From the cell containing the given text, extract its center point as (x, y) coordinate. 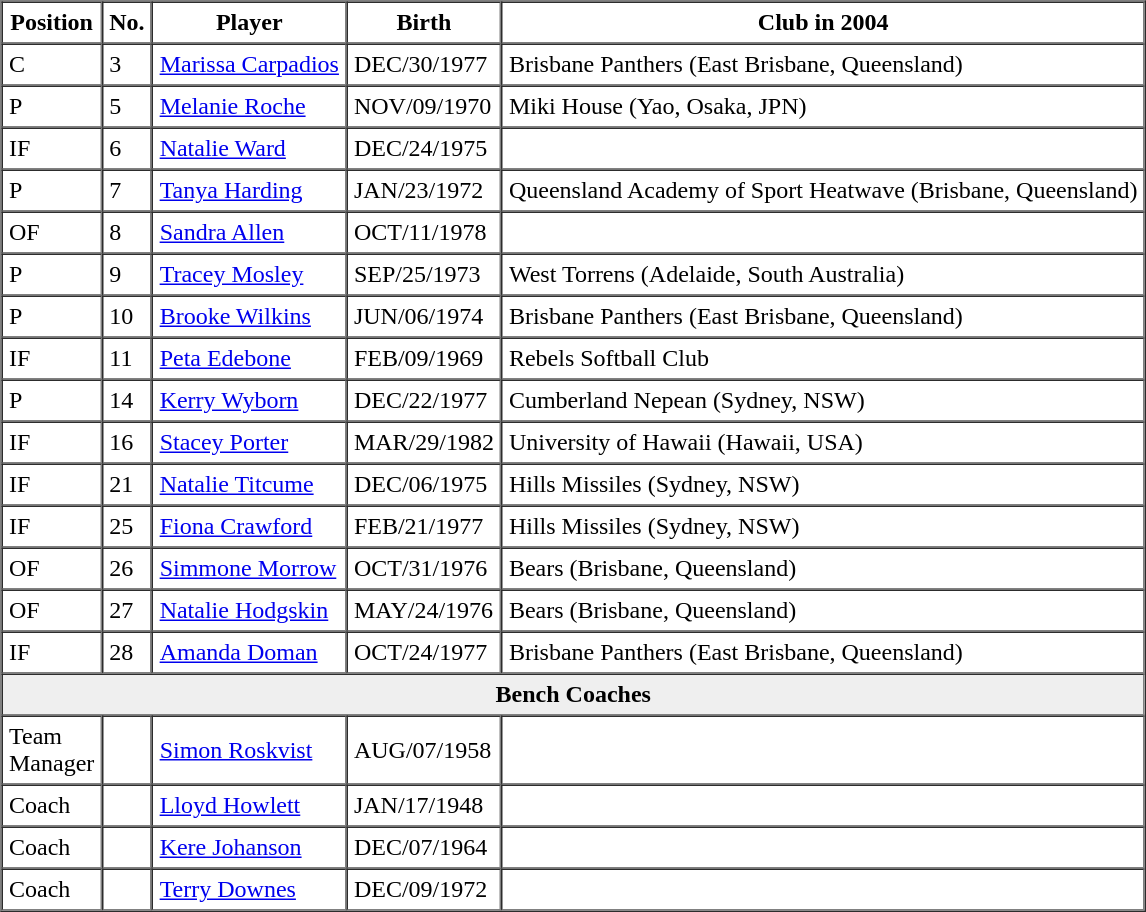
8 (127, 233)
Lloyd Howlett (249, 805)
Peta Edebone (249, 359)
Rebels Softball Club (822, 359)
Birth (424, 23)
Melanie Roche (249, 107)
Simmone Morrow (249, 569)
SEP/25/1973 (424, 275)
Cumberland Nepean (Sydney, NSW) (822, 401)
C (52, 65)
Natalie Ward (249, 149)
Queensland Academy of Sport Heatwave (Brisbane, Queensland) (822, 191)
Kere Johanson (249, 847)
DEC/06/1975 (424, 485)
No. (127, 23)
27 (127, 611)
NOV/09/1970 (424, 107)
Tanya Harding (249, 191)
7 (127, 191)
Amanda Doman (249, 653)
West Torrens (Adelaide, South Australia) (822, 275)
Kerry Wyborn (249, 401)
Terry Downes (249, 889)
21 (127, 485)
Marissa Carpadios (249, 65)
DEC/30/1977 (424, 65)
10 (127, 317)
Club in 2004 (822, 23)
9 (127, 275)
DEC/09/1972 (424, 889)
16 (127, 443)
DEC/07/1964 (424, 847)
Natalie Titcume (249, 485)
Simon Roskvist (249, 750)
Player (249, 23)
14 (127, 401)
FEB/21/1977 (424, 527)
28 (127, 653)
University of Hawaii (Hawaii, USA) (822, 443)
Position (52, 23)
Fiona Crawford (249, 527)
Brooke Wilkins (249, 317)
JAN/23/1972 (424, 191)
JUN/06/1974 (424, 317)
3 (127, 65)
25 (127, 527)
Bench Coaches (574, 695)
DEC/24/1975 (424, 149)
MAR/29/1982 (424, 443)
DEC/22/1977 (424, 401)
OCT/24/1977 (424, 653)
26 (127, 569)
JAN/17/1948 (424, 805)
FEB/09/1969 (424, 359)
Stacey Porter (249, 443)
OCT/31/1976 (424, 569)
Natalie Hodgskin (249, 611)
Team Manager (52, 750)
Tracey Mosley (249, 275)
11 (127, 359)
Sandra Allen (249, 233)
5 (127, 107)
MAY/24/1976 (424, 611)
Miki House (Yao, Osaka, JPN) (822, 107)
6 (127, 149)
OCT/11/1978 (424, 233)
AUG/07/1958 (424, 750)
